For the text-containing cell, return its midpoint in [X, Y] coordinate format. 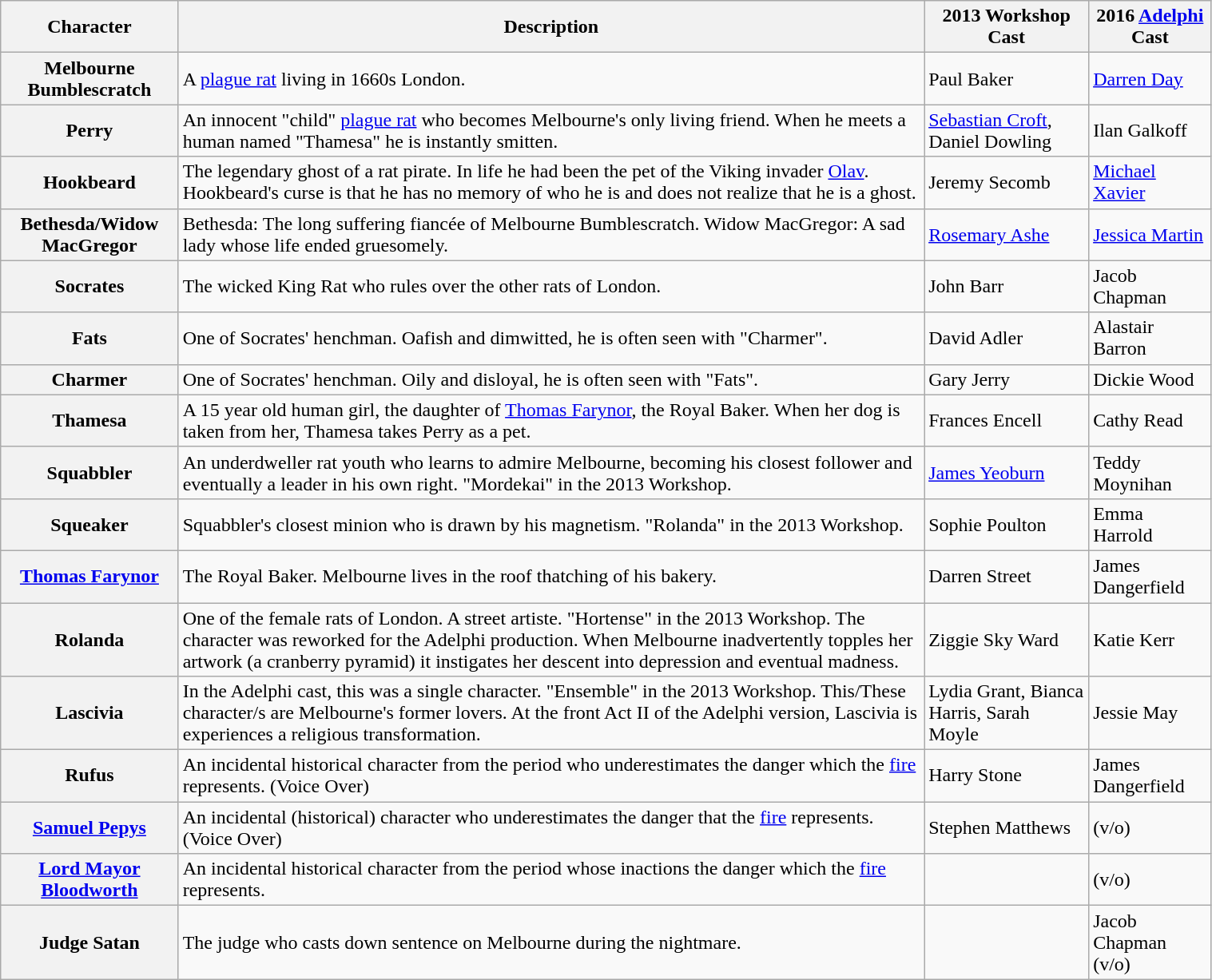
David Adler [1007, 339]
An incidental historical character from the period whose inactions the danger which the fire represents. [551, 880]
2013 Workshop Cast [1007, 27]
An incidental (historical) character who underestimates the danger that the fire represents. (Voice Over) [551, 827]
Character [89, 27]
Harry Stone [1007, 776]
The Royal Baker. Melbourne lives in the roof thatching of his bakery. [551, 577]
Paul Baker [1007, 78]
Rosemary Ashe [1007, 235]
Description [551, 27]
Alastair Barron [1150, 339]
Lord Mayor Bloodworth [89, 880]
Hookbeard [89, 182]
Sophie Poulton [1007, 524]
Thamesa [89, 420]
Katie Kerr [1150, 639]
2016 Adelphi Cast [1150, 27]
Sebastian Croft, Daniel Dowling [1007, 131]
Perry [89, 131]
An innocent "child" plague rat who becomes Melbourne's only living friend. When he meets a human named "Thamesa" he is instantly smitten. [551, 131]
The wicked King Rat who rules over the other rats of London. [551, 286]
Jacob Chapman (v/o) [1150, 942]
Judge Satan [89, 942]
Lydia Grant, Bianca Harris, Sarah Moyle [1007, 713]
Emma Harrold [1150, 524]
Melbourne Bumblescratch [89, 78]
Lascivia [89, 713]
One of Socrates' henchman. Oily and disloyal, he is often seen with "Fats". [551, 379]
Bethesda/Widow MacGregor [89, 235]
Thomas Farynor [89, 577]
Squabbler [89, 473]
Frances Encell [1007, 420]
Squeaker [89, 524]
A 15 year old human girl, the daughter of Thomas Farynor, the Royal Baker. When her dog is taken from her, Thamesa takes Perry as a pet. [551, 420]
Bethesda: The long suffering fiancée of Melbourne Bumblescratch. Widow MacGregor: A sad lady whose life ended gruesomely. [551, 235]
Socrates [89, 286]
Cathy Read [1150, 420]
Jacob Chapman [1150, 286]
Ilan Galkoff [1150, 131]
John Barr [1007, 286]
Fats [89, 339]
Jessie May [1150, 713]
An incidental historical character from the period who underestimates the danger which the fire represents. (Voice Over) [551, 776]
A plague rat living in 1660s London. [551, 78]
Darren Day [1150, 78]
Stephen Matthews [1007, 827]
Michael Xavier [1150, 182]
Samuel Pepys [89, 827]
Ziggie Sky Ward [1007, 639]
Jessica Martin [1150, 235]
Charmer [89, 379]
Darren Street [1007, 577]
Rufus [89, 776]
Dickie Wood [1150, 379]
Squabbler's closest minion who is drawn by his magnetism. "Rolanda" in the 2013 Workshop. [551, 524]
Gary Jerry [1007, 379]
Rolanda [89, 639]
One of Socrates' henchman. Oafish and dimwitted, he is often seen with "Charmer". [551, 339]
The judge who casts down sentence on Melbourne during the nightmare. [551, 942]
Jeremy Secomb [1007, 182]
James Yeoburn [1007, 473]
Teddy Moynihan [1150, 473]
